Return (x, y) of the center of cell containing provided text 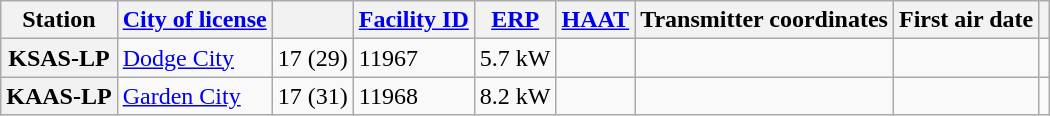
First air date (966, 20)
Garden City (194, 96)
17 (29) (312, 58)
11967 (414, 58)
Station (59, 20)
11968 (414, 96)
KSAS-LP (59, 58)
ERP (515, 20)
HAAT (596, 20)
8.2 kW (515, 96)
17 (31) (312, 96)
KAAS-LP (59, 96)
Transmitter coordinates (764, 20)
Facility ID (414, 20)
Dodge City (194, 58)
5.7 kW (515, 58)
City of license (194, 20)
